Output the [x, y] coordinate of the center of the cell containing the given text.  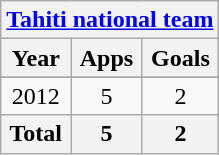
Goals [180, 58]
Total [36, 134]
Tahiti national team [110, 20]
2012 [36, 96]
Year [36, 58]
Apps [106, 58]
